Locate the cell with the specified text and output its (X, Y) center coordinate. 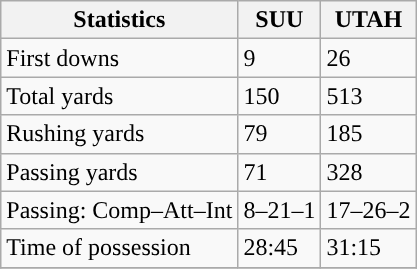
Time of possession (120, 248)
Total yards (120, 96)
150 (280, 96)
71 (280, 172)
SUU (280, 20)
79 (280, 134)
8–21–1 (280, 210)
Passing: Comp–Att–Int (120, 210)
328 (368, 172)
9 (280, 58)
26 (368, 58)
UTAH (368, 20)
Passing yards (120, 172)
Rushing yards (120, 134)
17–26–2 (368, 210)
513 (368, 96)
Statistics (120, 20)
185 (368, 134)
28:45 (280, 248)
First downs (120, 58)
31:15 (368, 248)
